Return the (X, Y) coordinate for the center point of the cell that contains the specified text.  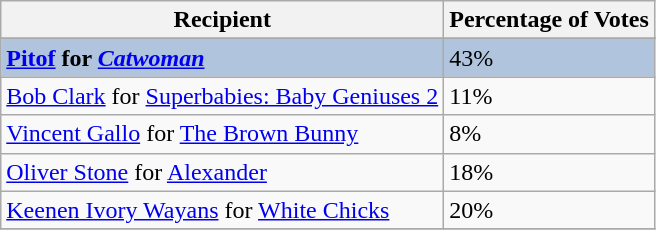
Oliver Stone for Alexander (222, 172)
Bob Clark for Superbabies: Baby Geniuses 2 (222, 96)
18% (550, 172)
20% (550, 210)
Recipient (222, 20)
Keenen Ivory Wayans for White Chicks (222, 210)
Vincent Gallo for The Brown Bunny (222, 134)
11% (550, 96)
Pitof for Catwoman (222, 58)
Percentage of Votes (550, 20)
43% (550, 58)
8% (550, 134)
